Capture the cell that displays the provided text and extract its [X, Y] central coordinate. 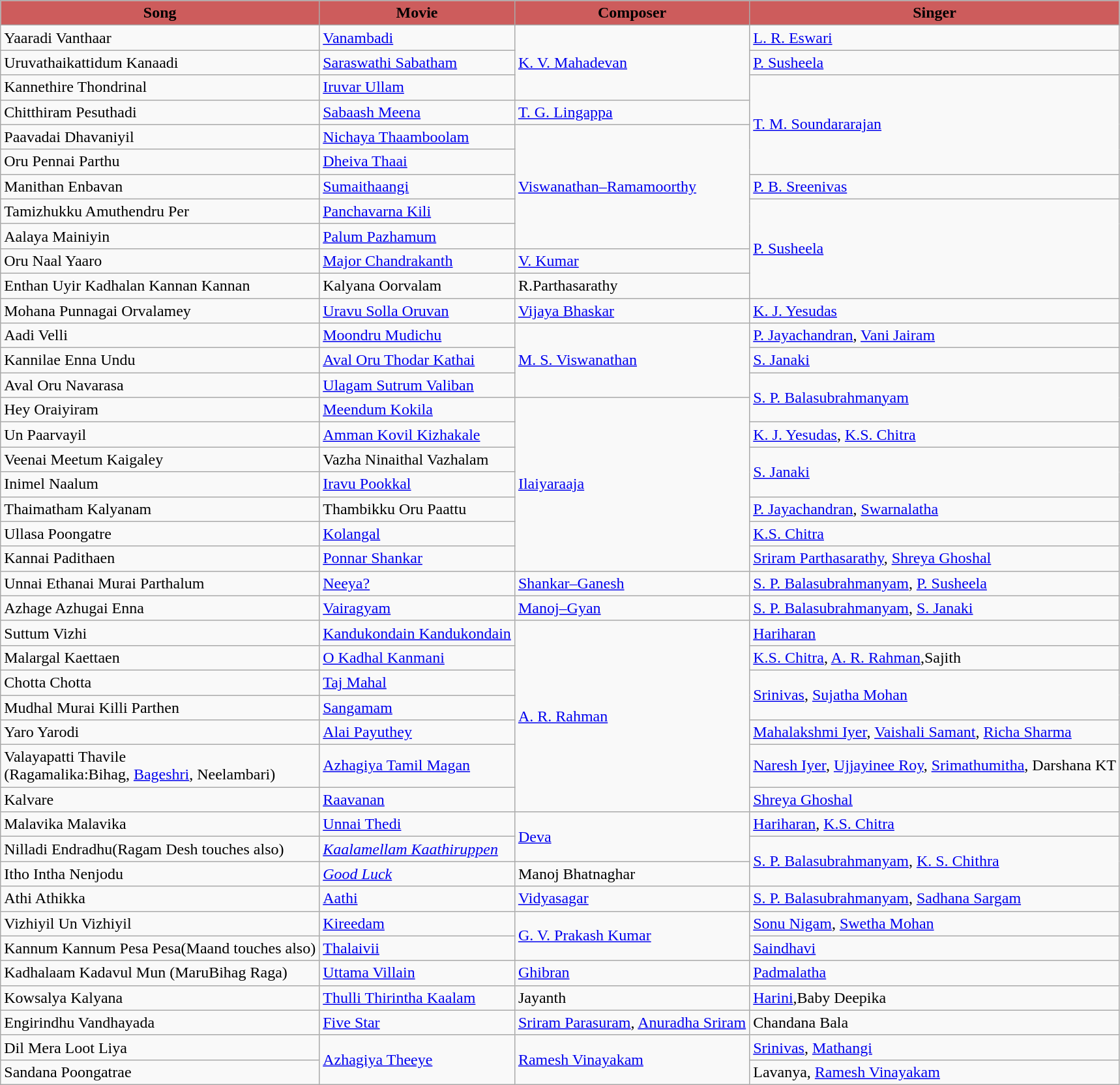
Amman Kovil Kizhakale [417, 435]
K.S. Chitra, A. R. Rahman,Sajith [935, 658]
Ilaiyaraaja [632, 484]
Shankar–Ganesh [632, 583]
Palum Pazhamum [417, 236]
Uruvathaikattidum Kanaadi [160, 63]
Thaimatham Kalyanam [160, 509]
Manithan Enbavan [160, 186]
Movie [417, 13]
Five Star [417, 1022]
Engirindhu Vandhayada [160, 1022]
G. V. Prakash Kumar [632, 936]
Saindhavi [935, 948]
Aadi Velli [160, 336]
Sabaash Meena [417, 112]
Mohana Punnagai Orvalamey [160, 311]
Kireedam [417, 923]
M. S. Viswanathan [632, 360]
Thalaivii [417, 948]
K. V. Mahadevan [632, 63]
K. J. Yesudas [935, 311]
Valayapatti Thavile(Ragamalika:Bihag, Bageshri, Neelambari) [160, 766]
Paavadai Dhavaniyil [160, 137]
Vizhiyil Un Vizhiyil [160, 923]
Sumaithaangi [417, 186]
P. Jayachandran, Swarnalatha [935, 509]
Lavanya, Ramesh Vinayakam [935, 1072]
Raavanan [417, 800]
Major Chandrakanth [417, 261]
Vairagyam [417, 608]
Ullasa Poongatre [160, 534]
Azhagiya Tamil Magan [417, 766]
Dil Mera Loot Liya [160, 1047]
Viswanathan–Ramamoorthy [632, 186]
Enthan Uyir Kadhalan Kannan Kannan [160, 285]
Aalaya Mainiyin [160, 236]
T. G. Lingappa [632, 112]
Ponnar Shankar [417, 558]
Aval Oru Thodar Kathai [417, 360]
Unnai Ethanai Murai Parthalum [160, 583]
Manoj Bhatnaghar [632, 874]
Naresh Iyer, Ujjayinee Roy, Srimathumitha, Darshana KT [935, 766]
Unnai Thedi [417, 824]
Ulagam Sutrum Valiban [417, 385]
Composer [632, 13]
P. B. Sreenivas [935, 186]
Hariharan, K.S. Chitra [935, 824]
Kaalamellam Kaathiruppen [417, 849]
Mudhal Murai Killi Parthen [160, 707]
S. P. Balasubrahmanyam, P. Susheela [935, 583]
Kolangal [417, 534]
Song [160, 13]
Iruvar Ullam [417, 87]
Harini,Baby Deepika [935, 998]
S. P. Balasubrahmanyam, K. S. Chithra [935, 861]
S. P. Balasubrahmanyam, Sadhana Sargam [935, 899]
T. M. Soundararajan [935, 124]
S. P. Balasubrahmanyam [935, 398]
Kannethire Thondrinal [160, 87]
P. Jayachandran, Vani Jairam [935, 336]
Veenai Meetum Kaigaley [160, 459]
Jayanth [632, 998]
Inimel Naalum [160, 484]
Uttama Villain [417, 973]
Deva [632, 837]
Aval Oru Navarasa [160, 385]
Kadhalaam Kadavul Mun (MaruBihag Raga) [160, 973]
Good Luck [417, 874]
Uravu Solla Oruvan [417, 311]
Panchavarna Kili [417, 211]
Manoj–Gyan [632, 608]
V. Kumar [632, 261]
K.S. Chitra [935, 534]
Vijaya Bhaskar [632, 311]
Kannilae Enna Undu [160, 360]
Kalvare [160, 800]
Sriram Parthasarathy, Shreya Ghoshal [935, 558]
Azhagiya Theeye [417, 1060]
Yaro Yarodi [160, 732]
Athi Athikka [160, 899]
Alai Payuthey [417, 732]
Malargal Kaettaen [160, 658]
R.Parthasarathy [632, 285]
Un Paarvayil [160, 435]
Iravu Pookkal [417, 484]
Ghibran [632, 973]
Shreya Ghoshal [935, 800]
Sonu Nigam, Swetha Mohan [935, 923]
Srinivas, Sujatha Mohan [935, 695]
Thambikku Oru Paattu [417, 509]
O Kadhal Kanmani [417, 658]
Tamizhukku Amuthendru Per [160, 211]
Hey Oraiyiram [160, 410]
Meendum Kokila [417, 410]
Sriram Parasuram, Anuradha Sriram [632, 1022]
Kalyana Oorvalam [417, 285]
Aathi [417, 899]
Dheiva Thaai [417, 162]
Suttum Vizhi [160, 633]
Itho Intha Nenjodu [160, 874]
Singer [935, 13]
Kandukondain Kandukondain [417, 633]
Hariharan [935, 633]
Vanambadi [417, 38]
Ramesh Vinayakam [632, 1060]
L. R. Eswari [935, 38]
Padmalatha [935, 973]
Sandana Poongatrae [160, 1072]
Kannai Padithaen [160, 558]
Nilladi Endradhu(Ragam Desh touches also) [160, 849]
Oru Pennai Parthu [160, 162]
Chitthiram Pesuthadi [160, 112]
Oru Naal Yaaro [160, 261]
Vidyasagar [632, 899]
Chotta Chotta [160, 682]
Srinivas, Mathangi [935, 1047]
Vazha Ninaithal Vazhalam [417, 459]
K. J. Yesudas, K.S. Chitra [935, 435]
Kowsalya Kalyana [160, 998]
Kannum Kannum Pesa Pesa(Maand touches also) [160, 948]
Neeya? [417, 583]
Mahalakshmi Iyer, Vaishali Samant, Richa Sharma [935, 732]
Moondru Mudichu [417, 336]
Sangamam [417, 707]
Chandana Bala [935, 1022]
Malavika Malavika [160, 824]
Thulli Thirintha Kaalam [417, 998]
Saraswathi Sabatham [417, 63]
Nichaya Thaamboolam [417, 137]
Yaaradi Vanthaar [160, 38]
S. P. Balasubrahmanyam, S. Janaki [935, 608]
Azhage Azhugai Enna [160, 608]
Taj Mahal [417, 682]
A. R. Rahman [632, 716]
